Extract the (X, Y) coordinate from the center of the cell holding the provided text.  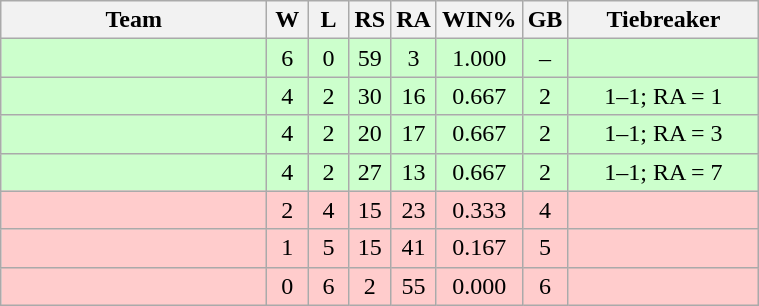
– (545, 58)
RS (370, 20)
0.333 (479, 210)
W (288, 20)
20 (370, 134)
13 (414, 172)
GB (545, 20)
1–1; RA = 3 (664, 134)
Team (134, 20)
0.167 (479, 248)
WIN% (479, 20)
0.000 (479, 286)
3 (414, 58)
59 (370, 58)
1 (288, 248)
55 (414, 286)
1–1; RA = 7 (664, 172)
1.000 (479, 58)
16 (414, 96)
L (328, 20)
30 (370, 96)
27 (370, 172)
Tiebreaker (664, 20)
RA (414, 20)
23 (414, 210)
17 (414, 134)
41 (414, 248)
1–1; RA = 1 (664, 96)
